Search for the cell housing the specified text and yield its (X, Y) center coordinate. 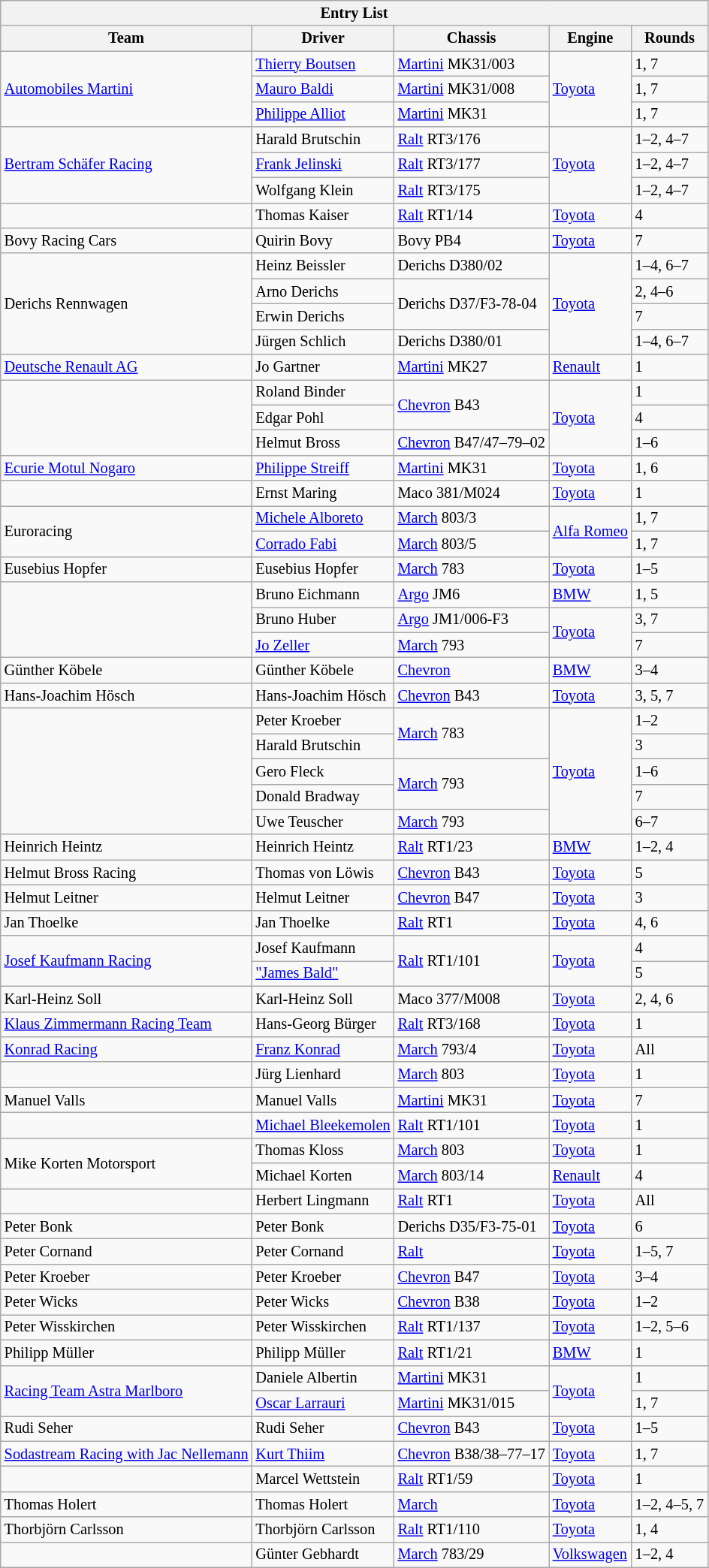
Helmut Bross Racing (126, 873)
Helmut Bross (323, 442)
3, 5, 7 (670, 695)
Ralt RT3/177 (472, 164)
Ralt (472, 1252)
Deutsche Renault AG (126, 367)
Hans-Georg Bürger (323, 1024)
Derichs D380/02 (472, 266)
"James Bald" (323, 973)
Thomas Kloss (323, 1150)
Martini MK31/015 (472, 1403)
Marcel Wettstein (323, 1479)
1–5, 7 (670, 1252)
Derichs D380/01 (472, 342)
1–2, 4–5, 7 (670, 1504)
Ralt RT1/137 (472, 1327)
Jo Zeller (323, 645)
March 803/3 (472, 518)
March 803/14 (472, 1176)
Philippe Alliot (323, 114)
1, 5 (670, 594)
Rounds (670, 38)
Derichs Rennwagen (126, 303)
Chevron B47/47–79–02 (472, 442)
Günter Gebhardt (323, 1554)
Michele Alboreto (323, 518)
1, 4 (670, 1530)
6–7 (670, 822)
Frank Jelinski (323, 164)
Ecurie Motul Nogaro (126, 468)
Automobiles Martini (126, 89)
Donald Bradway (323, 797)
1–2, 5–6 (670, 1327)
Bovy PB4 (472, 240)
Chevron (472, 670)
Arno Derichs (323, 291)
Chevron B38 (472, 1302)
Erwin Derichs (323, 316)
Mauro Baldi (323, 89)
Michael Bleekemolen (323, 1125)
Gero Fleck (323, 771)
Ralt RT1/59 (472, 1479)
Team (126, 38)
Klaus Zimmermann Racing Team (126, 1024)
Martini MK31/008 (472, 89)
Corrado Fabi (323, 544)
Bertram Schäfer Racing (126, 165)
Mike Korten Motorsport (126, 1162)
Heinz Beissler (323, 266)
Thierry Boutsen (323, 64)
March 803/5 (472, 544)
Uwe Teuscher (323, 822)
Chevron B38/38–77–17 (472, 1454)
Argo JM1/006-F3 (472, 620)
March (472, 1504)
Bruno Huber (323, 620)
1, 6 (670, 468)
Martini MK31/003 (472, 64)
Franz Konrad (323, 1049)
Konrad Racing (126, 1049)
Chassis (472, 38)
Ralt RT3/175 (472, 190)
Engine (590, 38)
2, 4–6 (670, 291)
Ralt RT3/176 (472, 140)
Wolfgang Klein (323, 190)
Derichs D37/F3-78-04 (472, 303)
Driver (323, 38)
Ralt RT1/110 (472, 1530)
Quirin Bovy (323, 240)
Thomas Kaiser (323, 216)
Jo Gartner (323, 367)
Bruno Eichmann (323, 594)
Sodastream Racing with Jac Nellemann (126, 1454)
4, 6 (670, 923)
Michael Korten (323, 1176)
Jürg Lienhard (323, 1075)
Euroracing (126, 530)
Volkswagen (590, 1554)
Edgar Pohl (323, 418)
Ernst Maring (323, 493)
Thomas von Löwis (323, 873)
Kurt Thiim (323, 1454)
Martini MK27 (472, 367)
Ralt RT1/21 (472, 1352)
Josef Kaufmann (323, 948)
Argo JM6 (472, 594)
Herbert Lingmann (323, 1201)
3, 7 (670, 620)
March 793/4 (472, 1049)
Racing Team Astra Marlboro (126, 1391)
Ralt RT3/168 (472, 1024)
Daniele Albertin (323, 1378)
Oscar Larrauri (323, 1403)
Jürgen Schlich (323, 342)
Bovy Racing Cars (126, 240)
Philippe Streiff (323, 468)
Derichs D35/F3-75-01 (472, 1226)
Maco 381/M024 (472, 493)
March 783/29 (472, 1554)
2, 4, 6 (670, 999)
Maco 377/M008 (472, 999)
Ralt RT1/23 (472, 847)
Roland Binder (323, 392)
Ralt RT1/14 (472, 216)
Entry List (354, 13)
6 (670, 1226)
Alfa Romeo (590, 530)
Josef Kaufmann Racing (126, 961)
